Pinpoint the cell where the given text exists, returning its [x, y] midpoint coordinate. 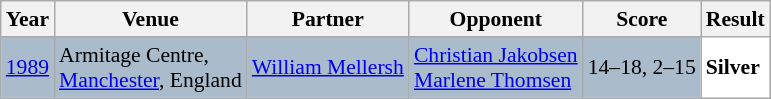
William Mellersh [328, 68]
Partner [328, 19]
Score [642, 19]
14–18, 2–15 [642, 68]
Result [736, 19]
Silver [736, 68]
Year [28, 19]
1989 [28, 68]
Armitage Centre,Manchester, England [150, 68]
Christian Jakobsen Marlene Thomsen [496, 68]
Opponent [496, 19]
Venue [150, 19]
